Scan for the cell matching the given text and deliver its [X, Y] coordinate at center. 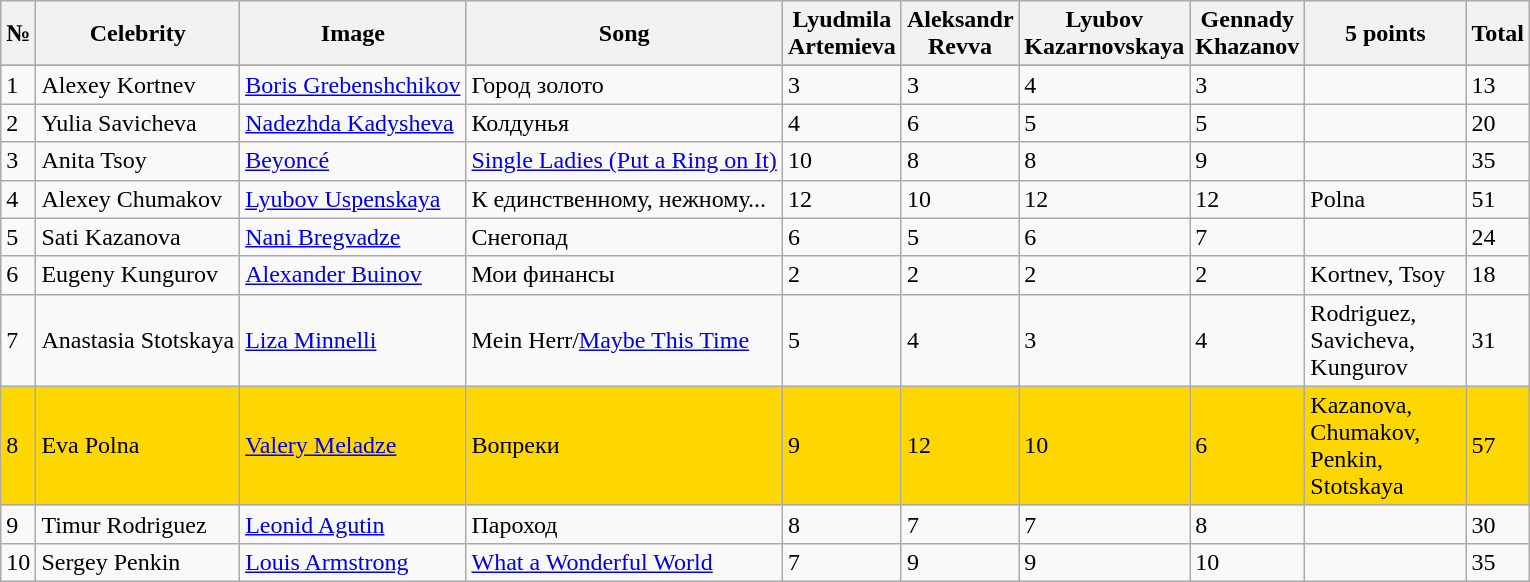
Lyubov Kazarnovskaya [1104, 34]
Колдунья [624, 123]
Gennady Khazanov [1248, 34]
Город золото [624, 85]
Alexander Buinov [353, 275]
№ [18, 34]
Leonid Agutin [353, 524]
31 [1498, 340]
Eva Polna [138, 446]
57 [1498, 446]
Alexey Kortnev [138, 85]
Anita Tsoy [138, 161]
30 [1498, 524]
18 [1498, 275]
Rodriguez, Savicheva, Kungurov [1386, 340]
Timur Rodriguez [138, 524]
Lyudmila Artemieva [842, 34]
Total [1498, 34]
Пароход [624, 524]
Снегопад [624, 237]
51 [1498, 199]
Kazanova, Chumakov, Penkin, Stotskaya [1386, 446]
20 [1498, 123]
Aleksandr Revva [960, 34]
Eugeny Kungurov [138, 275]
Single Ladies (Put a Ring on It) [624, 161]
Valery Meladze [353, 446]
Мои финансы [624, 275]
Sati Kazanova [138, 237]
1 [18, 85]
Boris Grebenshchikov [353, 85]
Celebrity [138, 34]
Yulia Savicheva [138, 123]
Louis Armstrong [353, 562]
Kortnev, Tsoy [1386, 275]
Nadezhda Kadysheva [353, 123]
Вопреки [624, 446]
Alexey Chumakov [138, 199]
Image [353, 34]
Lyubov Uspenskaya [353, 199]
Polna [1386, 199]
Song [624, 34]
5 points [1386, 34]
13 [1498, 85]
Beyoncé [353, 161]
Anastasia Stotskaya [138, 340]
Sergey Penkin [138, 562]
What a Wonderful World [624, 562]
К единственному, нежному... [624, 199]
Mein Herr/Maybe This Time [624, 340]
Liza Minnelli [353, 340]
24 [1498, 237]
Nani Bregvadze [353, 237]
